Return [X, Y] of the center of cell containing provided text 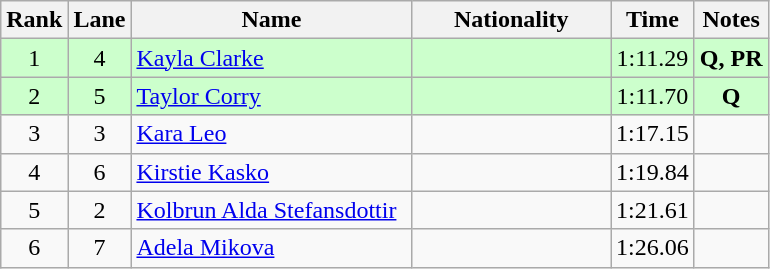
Kirstie Kasko [272, 172]
1:26.06 [653, 248]
Q, PR [731, 58]
7 [100, 248]
1 [34, 58]
Q [731, 96]
1:11.29 [653, 58]
Time [653, 20]
Kayla Clarke [272, 58]
Adela Mikova [272, 248]
Notes [731, 20]
Taylor Corry [272, 96]
Kolbrun Alda Stefansdottir [272, 210]
1:21.61 [653, 210]
Name [272, 20]
Rank [34, 20]
Kara Leo [272, 134]
Nationality [512, 20]
1:17.15 [653, 134]
1:19.84 [653, 172]
1:11.70 [653, 96]
Lane [100, 20]
